Identify which cell holds the provided text, then report its [X, Y] central coordinate. 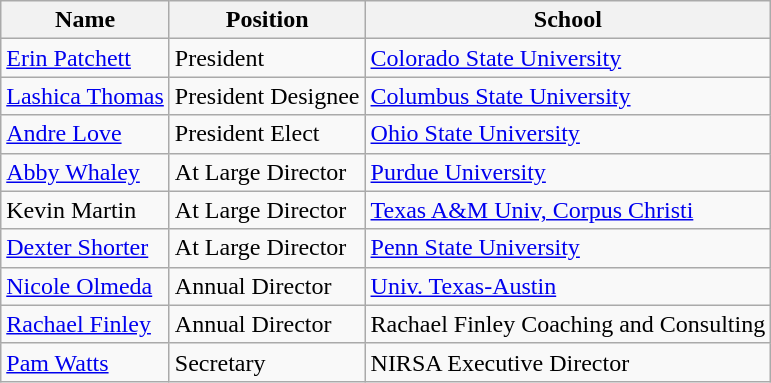
Erin Patchett [86, 58]
Lashica Thomas [86, 96]
Andre Love [86, 134]
President Designee [267, 96]
NIRSA Executive Director [568, 362]
Colorado State University [568, 58]
Columbus State University [568, 96]
Rachael Finley [86, 324]
Nicole Olmeda [86, 286]
Ohio State University [568, 134]
President Elect [267, 134]
Purdue University [568, 172]
Texas A&M Univ, Corpus Christi [568, 210]
Dexter Shorter [86, 248]
Kevin Martin [86, 210]
Penn State University [568, 248]
Univ. Texas-Austin [568, 286]
Pam Watts [86, 362]
School [568, 20]
President [267, 58]
Position [267, 20]
Secretary [267, 362]
Abby Whaley [86, 172]
Name [86, 20]
Rachael Finley Coaching and Consulting [568, 324]
